Output the (X, Y) coordinate of the center of the cell containing the given text.  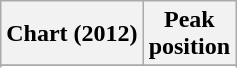
Peakposition (189, 34)
Chart (2012) (72, 34)
